Identify which cell holds the provided text, then report its [x, y] central coordinate. 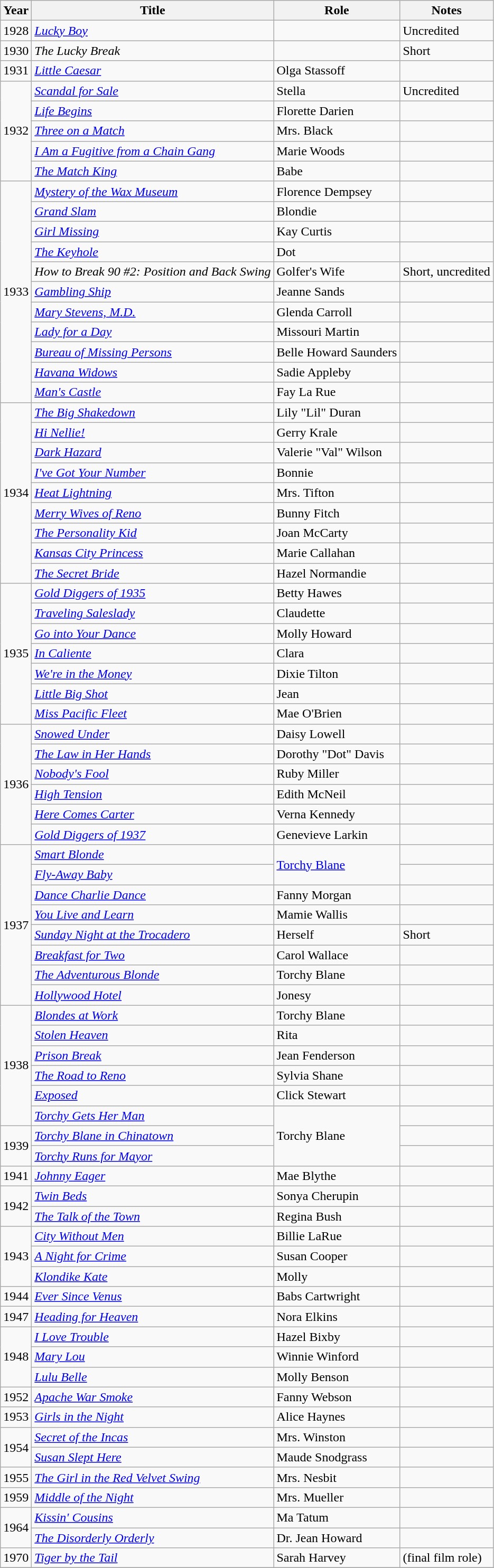
Stolen Heaven [153, 1035]
Secret of the Incas [153, 1437]
Billie LaRue [337, 1236]
Bureau of Missing Persons [153, 352]
Marie Callahan [337, 553]
Golfer's Wife [337, 272]
The Keyhole [153, 252]
Stella [337, 91]
The Adventurous Blonde [153, 975]
Babs Cartwright [337, 1297]
Molly Benson [337, 1377]
Dr. Jean Howard [337, 1538]
1955 [16, 1477]
Go into Your Dance [153, 634]
Exposed [153, 1095]
Traveling Saleslady [153, 613]
Mae O'Brien [337, 714]
Girl Missing [153, 231]
Mae Blythe [337, 1176]
1938 [16, 1065]
Hazel Normandie [337, 573]
1942 [16, 1206]
Lucky Boy [153, 31]
1928 [16, 31]
I Love Trouble [153, 1337]
1954 [16, 1447]
Blondes at Work [153, 1015]
Year [16, 11]
Olga Stassoff [337, 71]
Gold Diggers of 1937 [153, 834]
Role [337, 11]
1959 [16, 1497]
High Tension [153, 794]
Jeanne Sands [337, 292]
Ruby Miller [337, 774]
Molly [337, 1277]
Claudette [337, 613]
Betty Hawes [337, 593]
The Match King [153, 171]
Short, uncredited [446, 272]
Susan Slept Here [153, 1457]
Jean [337, 694]
Middle of the Night [153, 1497]
Verna Kennedy [337, 814]
Mary Stevens, M.D. [153, 312]
Ever Since Venus [153, 1297]
Heat Lightning [153, 493]
You Live and Learn [153, 915]
Johnny Eager [153, 1176]
Sarah Harvey [337, 1558]
Hi Nellie! [153, 432]
The Lucky Break [153, 51]
Scandal for Sale [153, 91]
Kansas City Princess [153, 553]
1931 [16, 71]
Winnie Winford [337, 1357]
1947 [16, 1317]
Gold Diggers of 1935 [153, 593]
Daisy Lowell [337, 734]
1964 [16, 1527]
Missouri Martin [337, 332]
Little Big Shot [153, 694]
Bunny Fitch [337, 513]
Mrs. Nesbit [337, 1477]
Jonesy [337, 995]
1941 [16, 1176]
1934 [16, 493]
Sonya Cherupin [337, 1196]
Joan McCarty [337, 533]
Molly Howard [337, 634]
Here Comes Carter [153, 814]
Click Stewart [337, 1095]
Blondie [337, 211]
Babe [337, 171]
Mrs. Winston [337, 1437]
Florence Dempsey [337, 191]
Title [153, 11]
Little Caesar [153, 71]
Kissin' Cousins [153, 1517]
Mary Lou [153, 1357]
Bonnie [337, 473]
Hazel Bixby [337, 1337]
(final film role) [446, 1558]
Merry Wives of Reno [153, 513]
1930 [16, 51]
Ma Tatum [337, 1517]
1948 [16, 1357]
Havana Widows [153, 372]
1937 [16, 924]
Fay La Rue [337, 392]
Nora Elkins [337, 1317]
Dot [337, 252]
Klondike Kate [153, 1277]
Kay Curtis [337, 231]
Lulu Belle [153, 1377]
Fanny Webson [337, 1397]
Mrs. Tifton [337, 493]
Rita [337, 1035]
Genevieve Larkin [337, 834]
Dorothy "Dot" Davis [337, 754]
The Personality Kid [153, 533]
1939 [16, 1146]
Prison Break [153, 1055]
Carol Wallace [337, 955]
A Night for Crime [153, 1257]
Fly-Away Baby [153, 874]
The Big Shakedown [153, 412]
Clara [337, 654]
1943 [16, 1257]
Mrs. Mueller [337, 1497]
We're in the Money [153, 674]
Mrs. Black [337, 131]
Dark Hazard [153, 452]
Grand Slam [153, 211]
Nobody's Fool [153, 774]
Sylvia Shane [337, 1075]
Jean Fenderson [337, 1055]
Life Begins [153, 111]
Susan Cooper [337, 1257]
Snowed Under [153, 734]
Man's Castle [153, 392]
1970 [16, 1558]
Smart Blonde [153, 854]
Apache War Smoke [153, 1397]
Gambling Ship [153, 292]
In Caliente [153, 654]
Breakfast for Two [153, 955]
Lily "Lil" Duran [337, 412]
Torchy Blane in Chinatown [153, 1136]
Torchy Gets Her Man [153, 1116]
The Talk of the Town [153, 1216]
Three on a Match [153, 131]
1944 [16, 1297]
City Without Men [153, 1236]
Edith McNeil [337, 794]
Lady for a Day [153, 332]
Valerie "Val" Wilson [337, 452]
Gerry Krale [337, 432]
Heading for Heaven [153, 1317]
Sunday Night at the Trocadero [153, 935]
Florette Darien [337, 111]
Tiger by the Tail [153, 1558]
Alice Haynes [337, 1417]
Hollywood Hotel [153, 995]
Regina Bush [337, 1216]
Miss Pacific Fleet [153, 714]
I've Got Your Number [153, 473]
The Girl in the Red Velvet Swing [153, 1477]
Dixie Tilton [337, 674]
Mystery of the Wax Museum [153, 191]
Sadie Appleby [337, 372]
Belle Howard Saunders [337, 352]
1936 [16, 784]
Twin Beds [153, 1196]
The Law in Her Hands [153, 754]
Glenda Carroll [337, 312]
1935 [16, 654]
Torchy Runs for Mayor [153, 1156]
1952 [16, 1397]
The Disorderly Orderly [153, 1538]
Herself [337, 935]
The Secret Bride [153, 573]
How to Break 90 #2: Position and Back Swing [153, 272]
Notes [446, 11]
I Am a Fugitive from a Chain Gang [153, 151]
1933 [16, 291]
1932 [16, 131]
Mamie Wallis [337, 915]
1953 [16, 1417]
Dance Charlie Dance [153, 895]
Girls in the Night [153, 1417]
Marie Woods [337, 151]
The Road to Reno [153, 1075]
Fanny Morgan [337, 895]
Maude Snodgrass [337, 1457]
